Identify which cell holds the provided text, then report its (x, y) central coordinate. 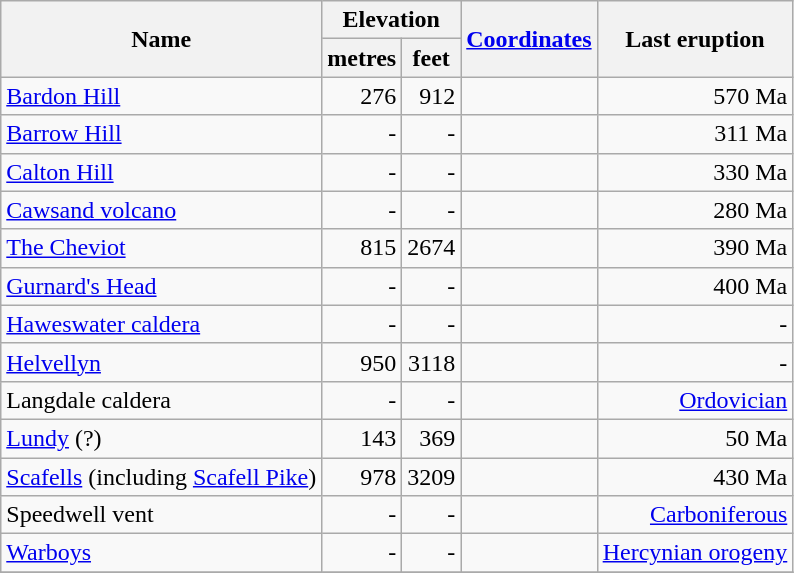
2674 (432, 248)
feet (432, 58)
Warboys (162, 553)
276 (362, 96)
Helvellyn (162, 362)
Last eruption (695, 39)
978 (362, 477)
311 Ma (695, 134)
Barrow Hill (162, 134)
330 Ma (695, 172)
369 (432, 438)
Lundy (?) (162, 438)
570 Ma (695, 96)
950 (362, 362)
metres (362, 58)
Bardon Hill (162, 96)
400 Ma (695, 286)
Cawsand volcano (162, 210)
Carboniferous (695, 515)
Coordinates (529, 39)
Ordovician (695, 400)
430 Ma (695, 477)
Haweswater caldera (162, 324)
Scafells (including Scafell Pike) (162, 477)
Elevation (392, 20)
Speedwell vent (162, 515)
The Cheviot (162, 248)
Langdale caldera (162, 400)
Hercynian orogeny (695, 553)
143 (362, 438)
912 (432, 96)
50 Ma (695, 438)
Gurnard's Head (162, 286)
Name (162, 39)
3209 (432, 477)
3118 (432, 362)
280 Ma (695, 210)
815 (362, 248)
Calton Hill (162, 172)
390 Ma (695, 248)
